Return the (X, Y) coordinate for the center point of the cell that contains the specified text.  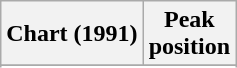
Peakposition (189, 34)
Chart (1991) (72, 34)
